Identify which cell holds the provided text, then report its [x, y] central coordinate. 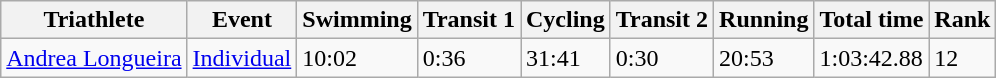
0:36 [468, 58]
0:30 [662, 58]
Running [764, 20]
Triathlete [94, 20]
Event [242, 20]
Transit 2 [662, 20]
Individual [242, 58]
Andrea Longueira [94, 58]
1:03:42.88 [872, 58]
12 [962, 58]
20:53 [764, 58]
Total time [872, 20]
Transit 1 [468, 20]
Swimming [357, 20]
10:02 [357, 58]
Rank [962, 20]
31:41 [565, 58]
Cycling [565, 20]
